Extract the (x, y) coordinate from the center of the cell holding the provided text.  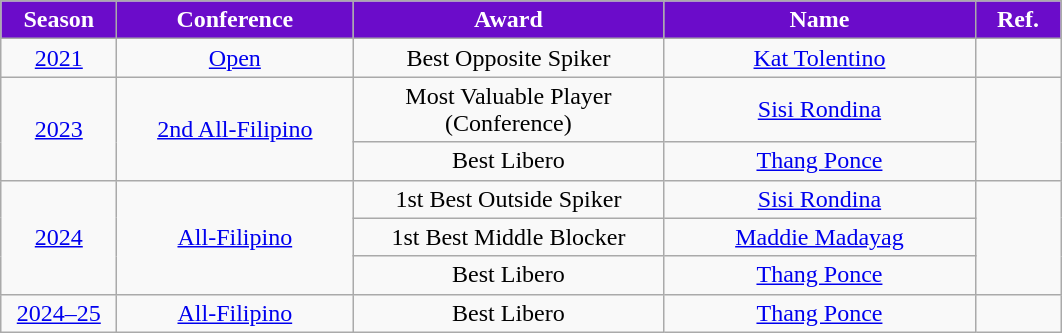
2021 (59, 58)
Maddie Madayag (820, 237)
2023 (59, 128)
Most Valuable Player (Conference) (508, 110)
Conference (235, 20)
Open (235, 58)
Name (820, 20)
1st Best Outside Spiker (508, 199)
Season (59, 20)
Kat Tolentino (820, 58)
2024 (59, 237)
1st Best Middle Blocker (508, 237)
2024–25 (59, 313)
Best Opposite Spiker (508, 58)
2nd All-Filipino (235, 128)
Award (508, 20)
Ref. (1018, 20)
